Search for the cell housing the specified text and yield its [x, y] center coordinate. 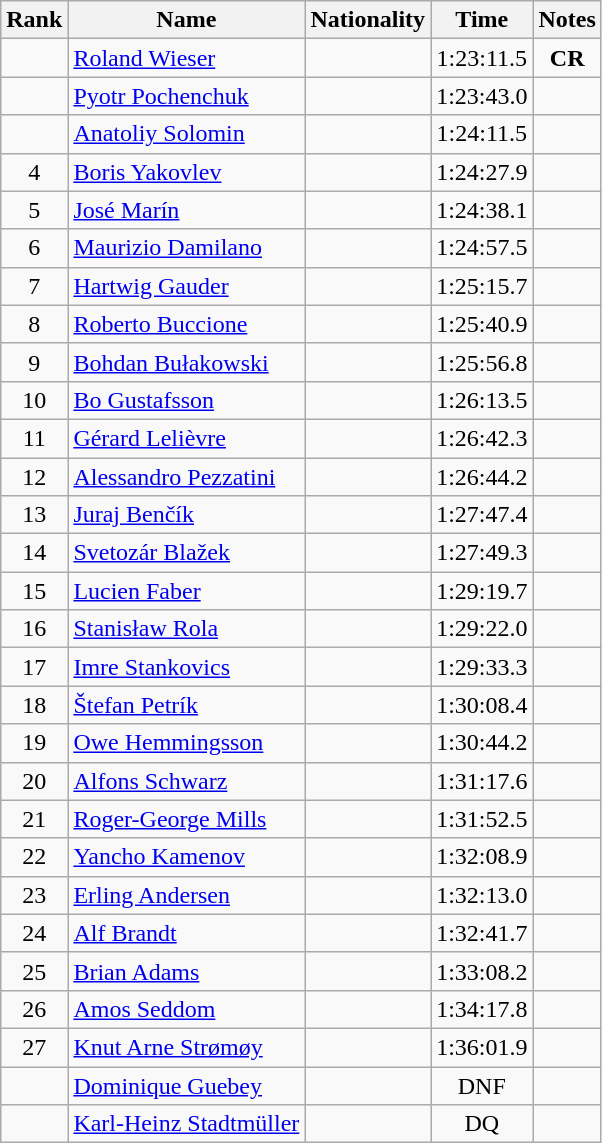
1:26:13.5 [482, 400]
Stanisław Rola [186, 629]
Name [186, 20]
13 [34, 515]
Erling Andersen [186, 895]
Alf Brandt [186, 933]
1:26:44.2 [482, 477]
Nationality [368, 20]
1:27:49.3 [482, 553]
11 [34, 438]
Juraj Benčík [186, 515]
Notes [567, 20]
7 [34, 286]
1:31:17.6 [482, 781]
1:29:19.7 [482, 591]
Dominique Guebey [186, 1085]
Anatoliy Solomin [186, 134]
Alessandro Pezzatini [186, 477]
6 [34, 248]
Maurizio Damilano [186, 248]
Lucien Faber [186, 591]
Pyotr Pochenchuk [186, 96]
22 [34, 857]
CR [567, 58]
Bohdan Bułakowski [186, 362]
1:27:47.4 [482, 515]
1:29:33.3 [482, 667]
Knut Arne Strømøy [186, 1047]
Brian Adams [186, 971]
8 [34, 324]
21 [34, 819]
José Marín [186, 210]
Amos Seddom [186, 1009]
1:25:56.8 [482, 362]
19 [34, 743]
4 [34, 172]
1:25:40.9 [482, 324]
1:23:43.0 [482, 96]
Štefan Petrík [186, 705]
1:24:38.1 [482, 210]
Svetozár Blažek [186, 553]
1:24:27.9 [482, 172]
Roland Wieser [186, 58]
1:30:44.2 [482, 743]
Owe Hemmingsson [186, 743]
DNF [482, 1085]
9 [34, 362]
Alfons Schwarz [186, 781]
18 [34, 705]
1:25:15.7 [482, 286]
1:34:17.8 [482, 1009]
1:23:11.5 [482, 58]
1:29:22.0 [482, 629]
Hartwig Gauder [186, 286]
12 [34, 477]
23 [34, 895]
Roberto Buccione [186, 324]
1:32:08.9 [482, 857]
5 [34, 210]
24 [34, 933]
16 [34, 629]
1:26:42.3 [482, 438]
27 [34, 1047]
1:31:52.5 [482, 819]
26 [34, 1009]
DQ [482, 1124]
Bo Gustafsson [186, 400]
1:24:57.5 [482, 248]
15 [34, 591]
20 [34, 781]
Gérard Lelièvre [186, 438]
Imre Stankovics [186, 667]
25 [34, 971]
1:24:11.5 [482, 134]
14 [34, 553]
1:30:08.4 [482, 705]
1:32:13.0 [482, 895]
17 [34, 667]
Time [482, 20]
1:33:08.2 [482, 971]
10 [34, 400]
Rank [34, 20]
1:36:01.9 [482, 1047]
Roger-George Mills [186, 819]
Boris Yakovlev [186, 172]
Karl-Heinz Stadtmüller [186, 1124]
1:32:41.7 [482, 933]
Yancho Kamenov [186, 857]
